For the text-containing cell, return its midpoint in [X, Y] coordinate format. 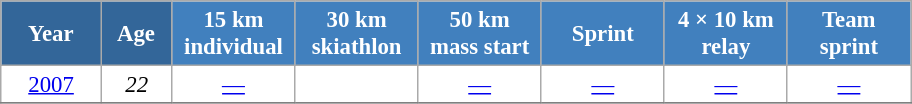
4 × 10 km relay [726, 34]
2007 [52, 85]
Team sprint [848, 34]
Age [136, 34]
30 km skiathlon [356, 34]
Sprint [602, 34]
Year [52, 34]
50 km mass start [480, 34]
22 [136, 85]
15 km individual [234, 34]
